Search for the cell housing the specified text and yield its [x, y] center coordinate. 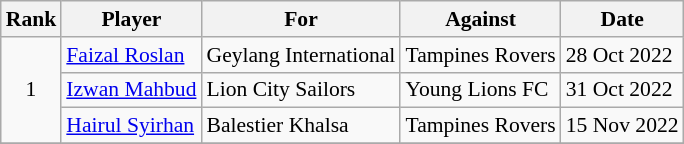
31 Oct 2022 [622, 90]
28 Oct 2022 [622, 55]
1 [32, 90]
Hairul Syirhan [131, 126]
Faizal Roslan [131, 55]
Lion City Sailors [300, 90]
15 Nov 2022 [622, 126]
Balestier Khalsa [300, 126]
Young Lions FC [480, 90]
Izwan Mahbud [131, 90]
Against [480, 19]
For [300, 19]
Date [622, 19]
Player [131, 19]
Rank [32, 19]
Geylang International [300, 55]
